For the text-containing cell, return its midpoint in (X, Y) coordinate format. 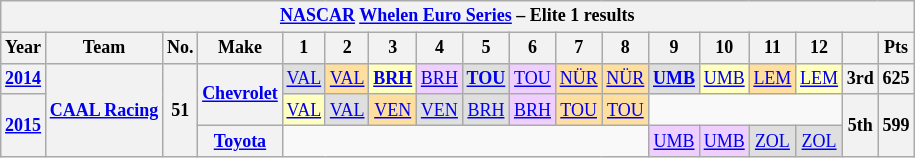
NASCAR Whelen Euro Series – Elite 1 results (458, 16)
625 (896, 78)
Chevrolet (240, 94)
Team (104, 48)
3 (393, 48)
1 (304, 48)
No. (180, 48)
5th (860, 125)
10 (724, 48)
51 (180, 110)
2014 (24, 78)
7 (578, 48)
2015 (24, 125)
3rd (860, 78)
12 (820, 48)
2 (346, 48)
9 (674, 48)
Make (240, 48)
599 (896, 125)
11 (772, 48)
5 (486, 48)
Toyota (240, 140)
4 (440, 48)
CAAL Racing (104, 110)
Year (24, 48)
Pts (896, 48)
8 (626, 48)
6 (533, 48)
